Output the [X, Y] coordinate of the center of the cell containing the given text.  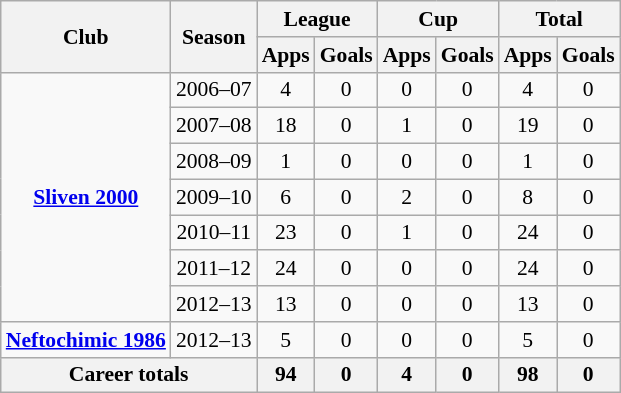
2 [407, 197]
Total [560, 19]
23 [286, 233]
Season [214, 36]
6 [286, 197]
2010–11 [214, 233]
19 [528, 126]
League [318, 19]
Club [86, 36]
94 [286, 375]
2009–10 [214, 197]
Cup [438, 19]
2011–12 [214, 269]
2007–08 [214, 126]
98 [528, 375]
8 [528, 197]
2006–07 [214, 90]
18 [286, 126]
2008–09 [214, 162]
Neftochimic 1986 [86, 340]
Sliven 2000 [86, 196]
Career totals [129, 375]
